Extract the [x, y] coordinate from the center of the cell holding the provided text.  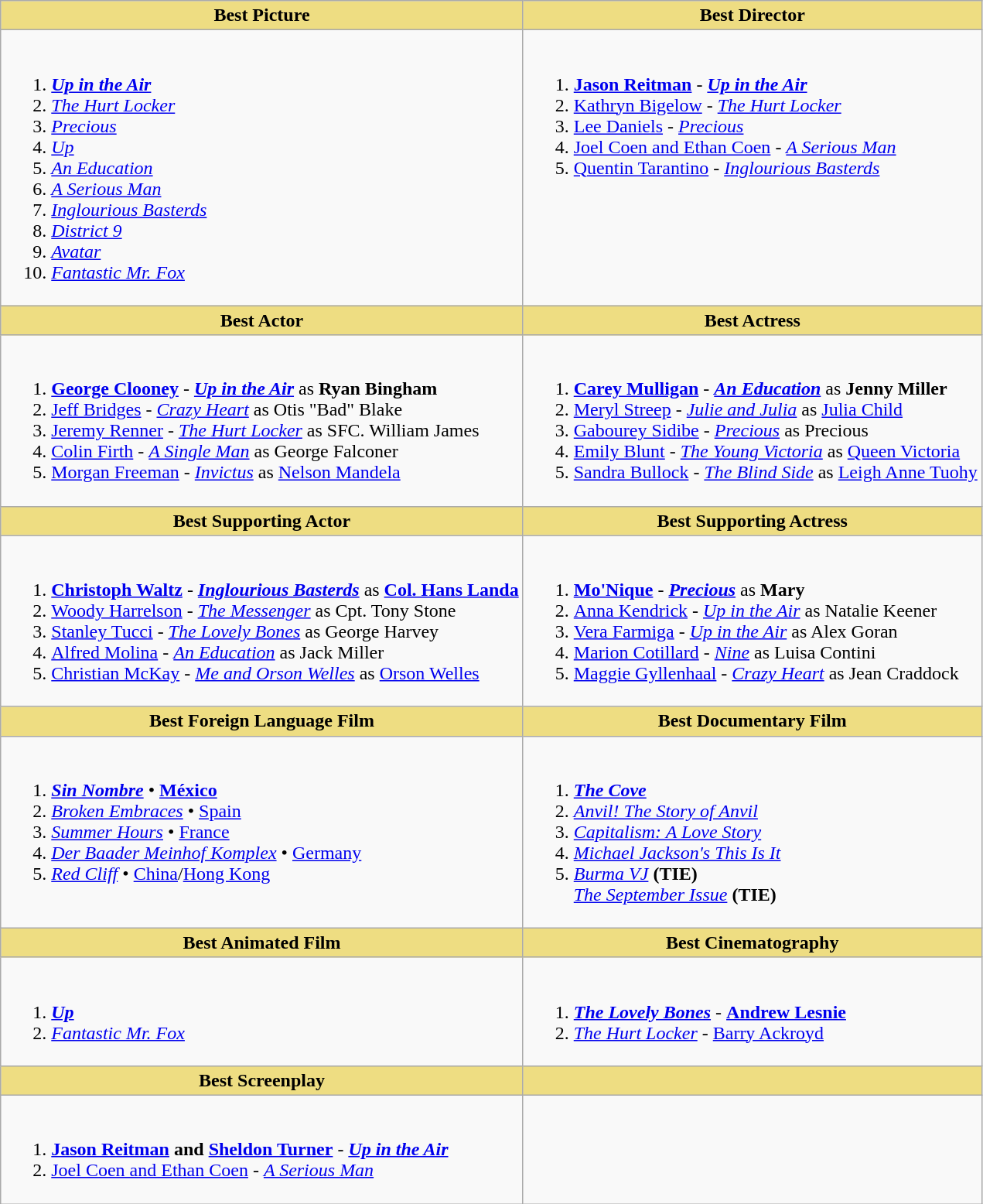
The CoveAnvil! The Story of AnvilCapitalism: A Love StoryMichael Jackson's This Is ItBurma VJ (TIE) The September Issue (TIE) [752, 832]
Best Documentary Film [752, 721]
Best Actor [261, 320]
The Lovely Bones - Andrew LesnieThe Hurt Locker - Barry Ackroyd [752, 1011]
Sin Nombre • MéxicoBroken Embraces • SpainSummer Hours • FranceDer Baader Meinhof Komplex • GermanyRed Cliff • China/Hong Kong [261, 832]
Up in the AirThe Hurt LockerPreciousUpAn EducationA Serious ManInglourious BasterdsDistrict 9AvatarFantastic Mr. Fox [261, 168]
Best Picture [261, 15]
Jason Reitman and Sheldon Turner - Up in the AirJoel Coen and Ethan Coen - A Serious Man [261, 1149]
Best Animated Film [261, 942]
Best Supporting Actor [261, 521]
UpFantastic Mr. Fox [261, 1011]
Best Foreign Language Film [261, 721]
Best Director [752, 15]
Best Supporting Actress [752, 521]
Best Actress [752, 320]
Best Cinematography [752, 942]
Best Screenplay [261, 1080]
